Find where the given text appears and provide that cell's center as (X, Y) coordinate. 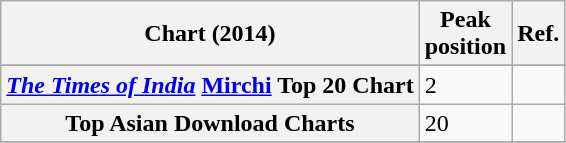
20 (465, 123)
2 (465, 85)
Peakposition (465, 34)
Chart (2014) (210, 34)
Top Asian Download Charts (210, 123)
The Times of India Mirchi Top 20 Chart (210, 85)
Ref. (538, 34)
